Pinpoint the cell where the given text exists, returning its [x, y] midpoint coordinate. 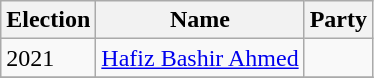
Hafiz Bashir Ahmed [200, 58]
2021 [48, 58]
Name [200, 20]
Party [338, 20]
Election [48, 20]
